Detect which cell encompasses the target text, then output its [x, y] center coordinate. 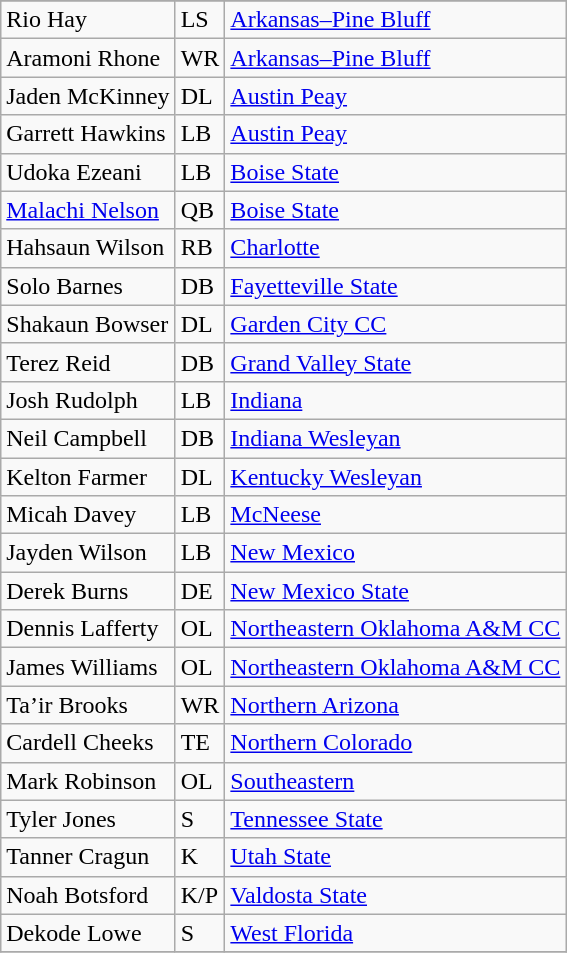
Northern Colorado [396, 743]
Fayetteville State [396, 286]
Garrett Hawkins [88, 134]
Charlotte [396, 248]
Aramoni Rhone [88, 58]
Grand Valley State [396, 362]
Tyler Jones [88, 819]
Rio Hay [88, 20]
Jayden Wilson [88, 553]
Neil Campbell [88, 438]
K/P [200, 895]
West Florida [396, 933]
Tanner Cragun [88, 857]
Dennis Lafferty [88, 629]
RB [200, 248]
Valdosta State [396, 895]
Kentucky Wesleyan [396, 477]
Kelton Farmer [88, 477]
Cardell Cheeks [88, 743]
McNeese [396, 515]
Hahsaun Wilson [88, 248]
Southeastern [396, 781]
K [200, 857]
Garden City CC [396, 324]
Udoka Ezeani [88, 172]
Dekode Lowe [88, 933]
Josh Rudolph [88, 400]
Derek Burns [88, 591]
Malachi Nelson [88, 210]
New Mexico [396, 553]
Solo Barnes [88, 286]
Utah State [396, 857]
Shakaun Bowser [88, 324]
Mark Robinson [88, 781]
James Williams [88, 667]
Micah Davey [88, 515]
TE [200, 743]
DE [200, 591]
Jaden McKinney [88, 96]
Terez Reid [88, 362]
Ta’ir Brooks [88, 705]
Noah Botsford [88, 895]
New Mexico State [396, 591]
Indiana Wesleyan [396, 438]
Northern Arizona [396, 705]
Indiana [396, 400]
Tennessee State [396, 819]
QB [200, 210]
LS [200, 20]
